Scan for the cell matching the given text and deliver its (X, Y) coordinate at center. 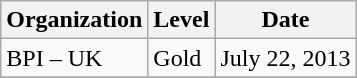
Date (286, 20)
Level (182, 20)
Organization (74, 20)
BPI – UK (74, 58)
July 22, 2013 (286, 58)
Gold (182, 58)
